Determine the [X, Y] coordinate at the center of the cell enclosing the given text.  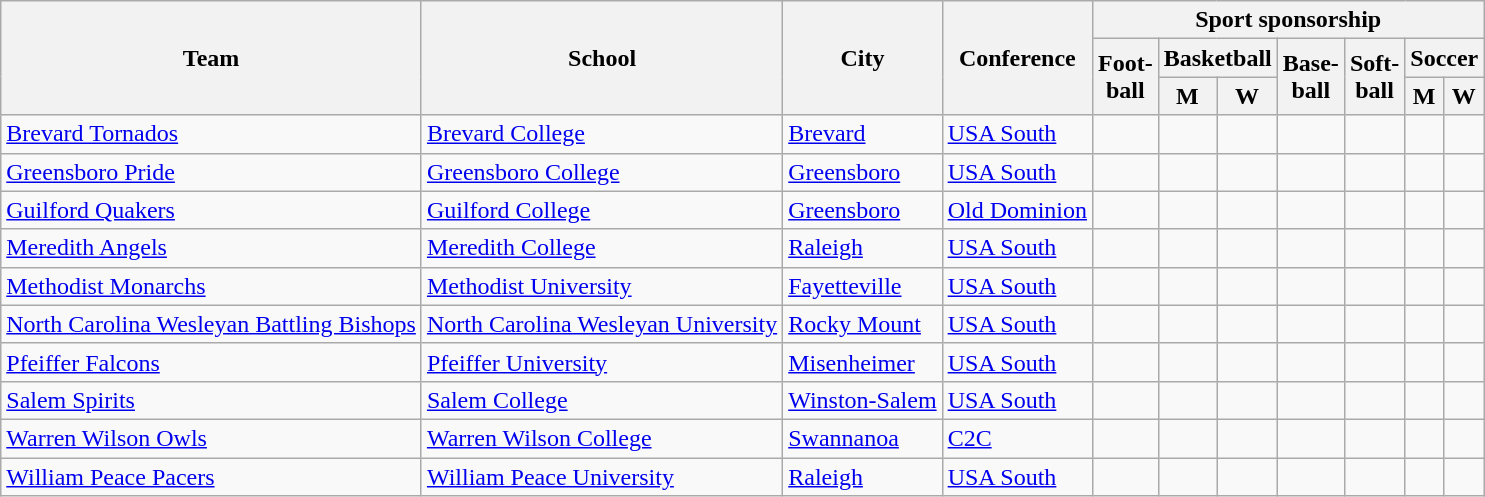
Old Dominion [1017, 210]
Base-ball [1310, 77]
Guilford Quakers [212, 210]
Winston-Salem [862, 400]
School [602, 58]
William Peace Pacers [212, 477]
Sport sponsorship [1288, 20]
Misenheimer [862, 362]
Methodist University [602, 286]
Soft-ball [1374, 77]
Greensboro Pride [212, 172]
Meredith Angels [212, 248]
Fayetteville [862, 286]
Guilford College [602, 210]
City [862, 58]
Pfeiffer Falcons [212, 362]
Meredith College [602, 248]
C2C [1017, 438]
Basketball [1218, 58]
Methodist Monarchs [212, 286]
Salem Spirits [212, 400]
Brevard [862, 134]
Greensboro College [602, 172]
Swannanoa [862, 438]
Rocky Mount [862, 324]
North Carolina Wesleyan University [602, 324]
Brevard College [602, 134]
William Peace University [602, 477]
Team [212, 58]
North Carolina Wesleyan Battling Bishops [212, 324]
Warren Wilson College [602, 438]
Pfeiffer University [602, 362]
Salem College [602, 400]
Soccer [1444, 58]
Warren Wilson Owls [212, 438]
Conference [1017, 58]
Foot-ball [1126, 77]
Brevard Tornados [212, 134]
